Locate the cell with the specified text and output its (x, y) center coordinate. 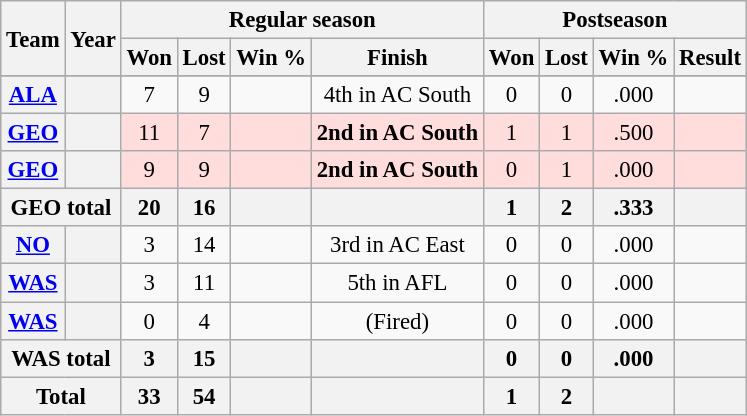
Total (61, 396)
Result (710, 58)
(Fired) (397, 321)
5th in AFL (397, 283)
Finish (397, 58)
Team (33, 38)
NO (33, 245)
ALA (33, 95)
.500 (633, 133)
Regular season (302, 20)
WAS total (61, 358)
4th in AC South (397, 95)
Postseason (614, 20)
33 (149, 396)
15 (204, 358)
14 (204, 245)
16 (204, 208)
GEO total (61, 208)
20 (149, 208)
.333 (633, 208)
54 (204, 396)
3rd in AC East (397, 245)
4 (204, 321)
Year (93, 38)
